Detect which cell encompasses the target text, then output its [X, Y] center coordinate. 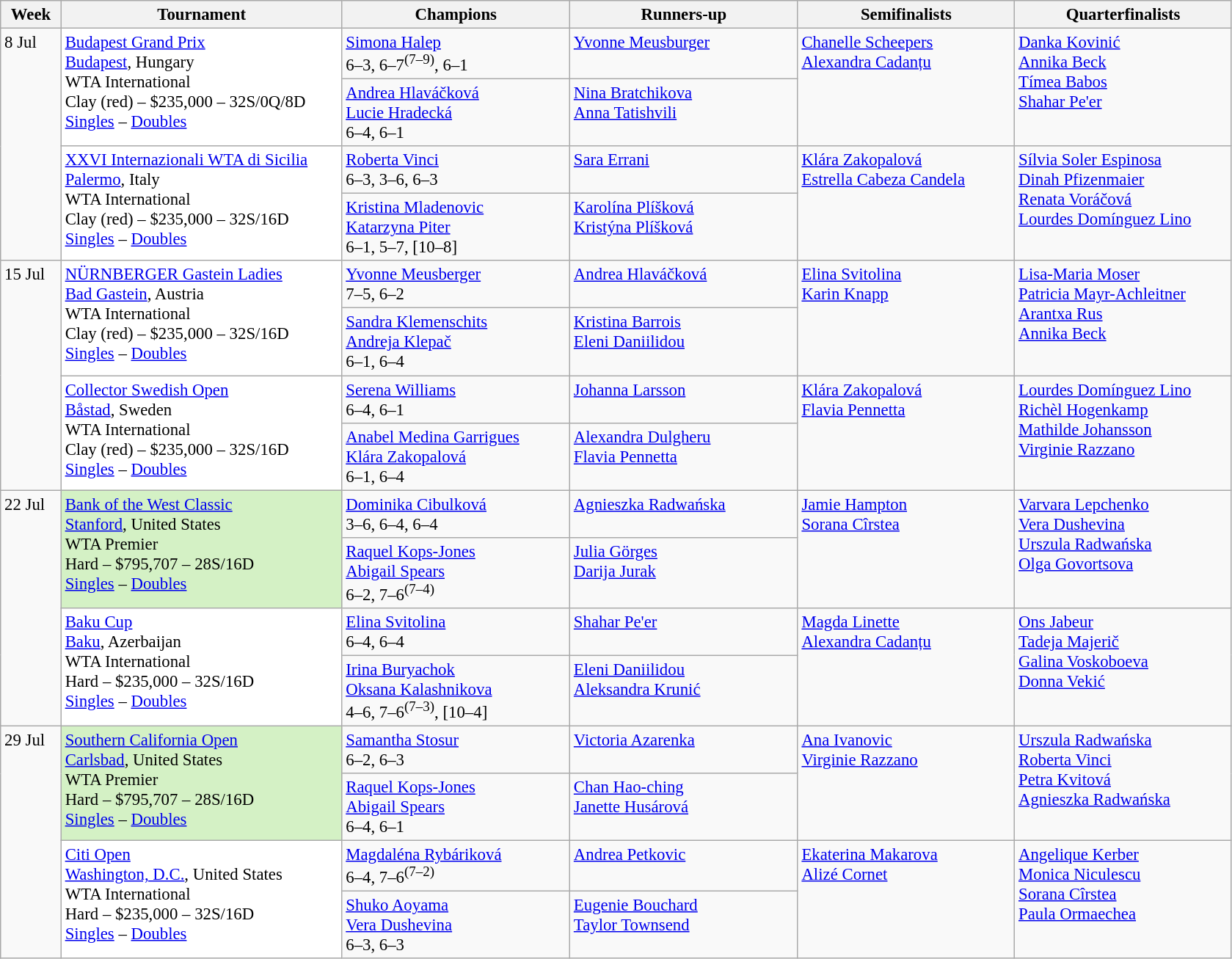
Agnieszka Radwańska [684, 514]
Chan Hao-ching Janette Husárová [684, 807]
Collector Swedish OpenBåstad, SwedenWTA InternationalClay (red) – $235,000 – 32S/16DSingles – Doubles [201, 433]
Elina Svitolina6–4, 6–4 [456, 632]
Julia Görges Darija Jurak [684, 572]
Dominika Cibulková3–6, 6–4, 6–4 [456, 514]
Sara Errani [684, 170]
Irina Buryachok Oksana Kalashnikova4–6, 7–6(7–3), [10–4] [456, 690]
Ana Ivanovic Virginie Razzano [906, 783]
Runners-up [684, 15]
Yvonne Meusberger7–5, 6–2 [456, 285]
Simona Halep 6–3, 6–7(7–9), 6–1 [456, 54]
Semifinalists [906, 15]
Andrea Hlaváčková [684, 285]
Urszula Radwańska Roberta Vinci Petra Kvitová Agnieszka Radwańska [1123, 783]
Lourdes Domínguez Lino Richèl Hogenkamp Mathilde Johansson Virginie Razzano [1123, 433]
Citi OpenWashington, D.C., United StatesWTA InternationalHard – $235,000 – 32S/16DSingles – Doubles [201, 900]
Karolína Plíšková Kristýna Plíšková [684, 227]
Varvara Lepchenko Vera Dushevina Urszula Radwańska Olga Govortsova [1123, 549]
Yvonne Meusburger [684, 54]
Eugenie Bouchard Taylor Townsend [684, 925]
Ons Jabeur Tadeja Majerič Galina Voskoboeva Donna Vekić [1123, 668]
Baku CupBaku, AzerbaijanWTA InternationalHard – $235,000 – 32S/16DSingles – Doubles [201, 668]
8 Jul [31, 145]
Shuko Aoyama Vera Dushevina 6–3, 6–3 [456, 925]
Anabel Medina Garrigues Klára Zakopalová 6–1, 6–4 [456, 456]
Quarterfinalists [1123, 15]
Johanna Larsson [684, 399]
Southern California OpenCarlsbad, United States WTA PremierHard – $795,707 – 28S/16DSingles – Doubles [201, 783]
Sílvia Soler Espinosa Dinah Pfizenmaier Renata Voráčová Lourdes Domínguez Lino [1123, 203]
Eleni Daniilidou Aleksandra Krunić [684, 690]
Kristina Mladenovic Katarzyna Piter 6–1, 5–7, [10–8] [456, 227]
Raquel Kops-Jones Abigail Spears6–4, 6–1 [456, 807]
Danka Kovinić Annika Beck Tímea Babos Shahar Pe'er [1123, 88]
Roberta Vinci 6–3, 3–6, 6–3 [456, 170]
Chanelle Scheepers Alexandra Cadanțu [906, 88]
Tournament [201, 15]
Klára Zakopalová Estrella Cabeza Candela [906, 203]
Champions [456, 15]
Elina Svitolina Karin Knapp [906, 318]
Budapest Grand PrixBudapest, HungaryWTA InternationalClay (red) – $235,000 – 32S/0Q/8DSingles – Doubles [201, 88]
22 Jul [31, 608]
Klára Zakopalová Flavia Pennetta [906, 433]
Sandra Klemenschits Andreja Klepač 6–1, 6–4 [456, 342]
Samantha Stosur 6–2, 6–3 [456, 750]
Magdaléna Rybáriková6–4, 7–6(7–2) [456, 866]
Shahar Pe'er [684, 632]
Andrea Petkovic [684, 866]
Serena Williams6–4, 6–1 [456, 399]
XXVI Internazionali WTA di SiciliaPalermo, ItalyWTA InternationalClay (red) – $235,000 – 32S/16DSingles – Doubles [201, 203]
Raquel Kops-Jones Abigail Spears 6–2, 7–6(7–4) [456, 572]
Magda Linette Alexandra Cadanțu [906, 668]
Victoria Azarenka [684, 750]
Angelique Kerber Monica Niculescu Sorana Cîrstea Paula Ormaechea [1123, 900]
NÜRNBERGER Gastein LadiesBad Gastein, AustriaWTA InternationalClay (red) – $235,000 – 32S/16DSingles – Doubles [201, 318]
15 Jul [31, 376]
Andrea Hlaváčková Lucie Hradecká 6–4, 6–1 [456, 113]
Nina Bratchikova Anna Tatishvili [684, 113]
Kristina Barrois Eleni Daniilidou [684, 342]
Jamie Hampton Sorana Cîrstea [906, 549]
Alexandra Dulgheru Flavia Pennetta [684, 456]
Ekaterina Makarova Alizé Cornet [906, 900]
Bank of the West ClassicStanford, United StatesWTA PremierHard – $795,707 – 28S/16DSingles – Doubles [201, 549]
29 Jul [31, 842]
Week [31, 15]
Lisa-Maria Moser Patricia Mayr-Achleitner Arantxa Rus Annika Beck [1123, 318]
